Determine the [x, y] coordinate at the center of the cell enclosing the given text.  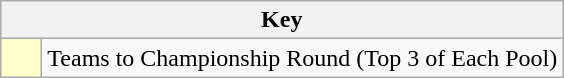
Teams to Championship Round (Top 3 of Each Pool) [302, 58]
Key [282, 20]
